Locate the cell with the specified text and output its (x, y) center coordinate. 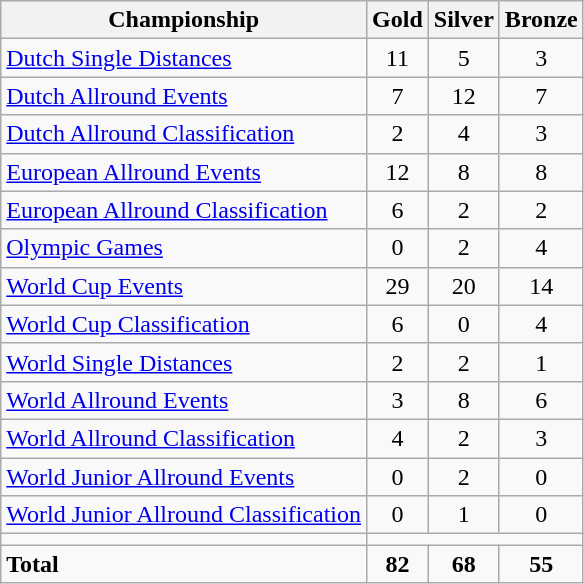
82 (398, 564)
Dutch Allround Events (184, 96)
Bronze (541, 20)
World Single Distances (184, 362)
World Junior Allround Events (184, 477)
World Allround Classification (184, 438)
29 (398, 286)
Dutch Single Distances (184, 58)
World Cup Events (184, 286)
World Cup Classification (184, 324)
55 (541, 564)
Gold (398, 20)
Dutch Allround Classification (184, 134)
World Junior Allround Classification (184, 515)
World Allround Events (184, 400)
Olympic Games (184, 248)
Total (184, 564)
Silver (464, 20)
11 (398, 58)
European Allround Events (184, 172)
Championship (184, 20)
14 (541, 286)
European Allround Classification (184, 210)
68 (464, 564)
5 (464, 58)
20 (464, 286)
